Scan for the cell matching the given text and deliver its [x, y] coordinate at center. 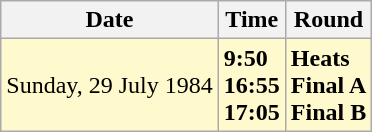
HeatsFinal AFinal B [328, 85]
Round [328, 20]
Date [110, 20]
Sunday, 29 July 1984 [110, 85]
9:5016:5517:05 [252, 85]
Time [252, 20]
